Pinpoint the cell where the given text exists, returning its (X, Y) midpoint coordinate. 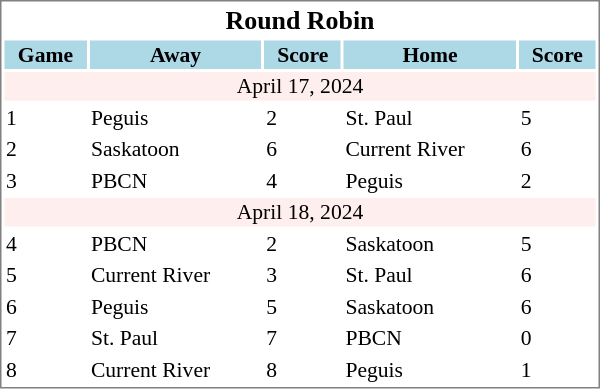
April 17, 2024 (300, 86)
April 18, 2024 (300, 212)
Game (45, 54)
0 (557, 338)
Round Robin (300, 20)
Away (175, 54)
Home (430, 54)
